Capture the cell that displays the provided text and extract its [X, Y] central coordinate. 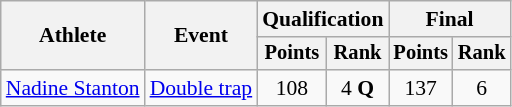
Athlete [73, 36]
108 [292, 88]
Final [449, 19]
Nadine Stanton [73, 88]
Event [202, 36]
Qualification [322, 19]
4 Q [358, 88]
6 [482, 88]
137 [420, 88]
Double trap [202, 88]
